Search for the cell housing the specified text and yield its (X, Y) center coordinate. 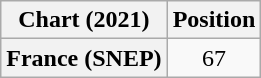
France (SNEP) (84, 58)
Position (214, 20)
67 (214, 58)
Chart (2021) (84, 20)
